Detect which cell encompasses the target text, then output its (X, Y) center coordinate. 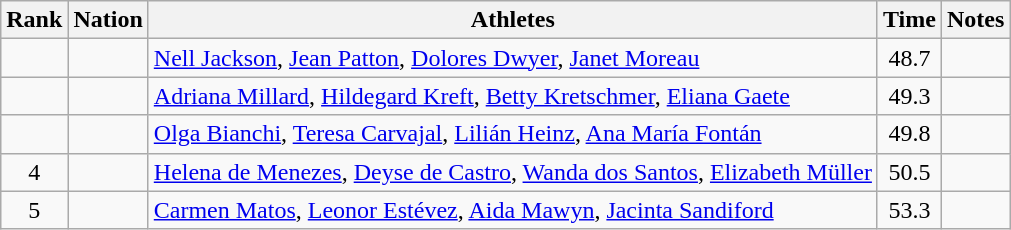
48.7 (909, 58)
Olga Bianchi, Teresa Carvajal, Lilián Heinz, Ana María Fontán (512, 134)
49.3 (909, 96)
Adriana Millard, Hildegard Kreft, Betty Kretschmer, Eliana Gaete (512, 96)
50.5 (909, 172)
Notes (975, 20)
Rank (34, 20)
Helena de Menezes, Deyse de Castro, Wanda dos Santos, Elizabeth Müller (512, 172)
5 (34, 210)
49.8 (909, 134)
Nation (108, 20)
53.3 (909, 210)
Nell Jackson, Jean Patton, Dolores Dwyer, Janet Moreau (512, 58)
Athletes (512, 20)
Carmen Matos, Leonor Estévez, Aida Mawyn, Jacinta Sandiford (512, 210)
Time (909, 20)
4 (34, 172)
